Find where the given text appears and provide that cell's center as [X, Y] coordinate. 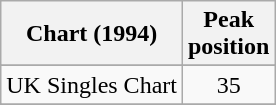
35 [228, 85]
Peakposition [228, 34]
Chart (1994) [92, 34]
UK Singles Chart [92, 85]
